Detect which cell encompasses the target text, then output its (X, Y) center coordinate. 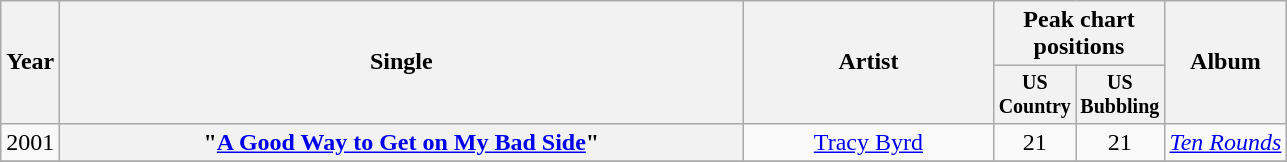
Album (1226, 62)
Peak chartpositions (1079, 34)
Ten Rounds (1226, 142)
Tracy Byrd (868, 142)
2001 (30, 142)
US Country (1035, 94)
Single (402, 62)
Year (30, 62)
"A Good Way to Get on My Bad Side" (402, 142)
Artist (868, 62)
US Bubbling (1120, 94)
